Identify which cell holds the provided text, then report its (x, y) central coordinate. 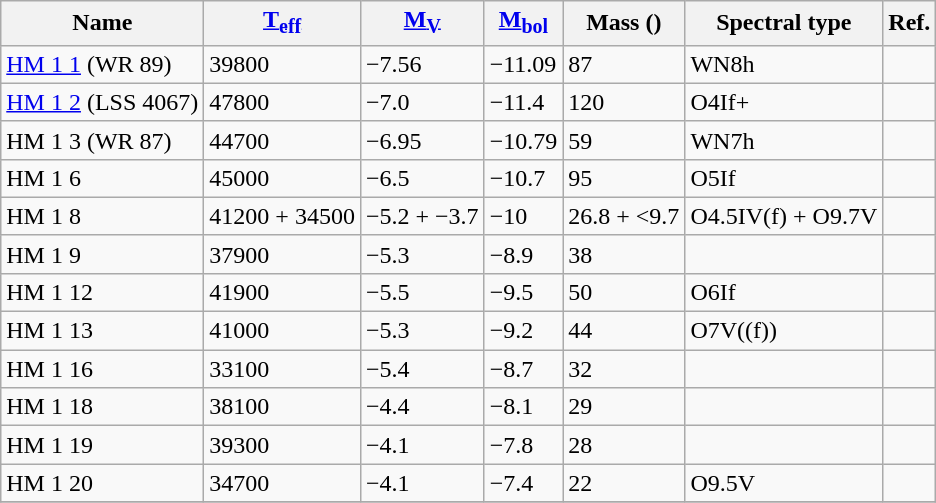
50 (624, 292)
45000 (282, 178)
−10.7 (524, 178)
O4.5IV(f) + O9.7V (784, 216)
HM 1 8 (102, 216)
−7.56 (422, 64)
120 (624, 102)
O9.5V (784, 483)
−7.0 (422, 102)
−5.5 (422, 292)
−11.4 (524, 102)
−10.79 (524, 140)
Name (102, 23)
38 (624, 254)
−5.4 (422, 369)
HM 1 2 (LSS 4067) (102, 102)
44700 (282, 140)
41000 (282, 331)
Teff (282, 23)
95 (624, 178)
O7V((f)) (784, 331)
HM 1 12 (102, 292)
−10 (524, 216)
−7.8 (524, 445)
−6.95 (422, 140)
38100 (282, 407)
22 (624, 483)
32 (624, 369)
−9.2 (524, 331)
−5.2 + −3.7 (422, 216)
28 (624, 445)
−8.9 (524, 254)
O4If+ (784, 102)
WN7h (784, 140)
Ref. (910, 23)
−8.7 (524, 369)
47800 (282, 102)
−11.09 (524, 64)
87 (624, 64)
HM 1 18 (102, 407)
29 (624, 407)
−4.4 (422, 407)
WN8h (784, 64)
41900 (282, 292)
Spectral type (784, 23)
HM 1 16 (102, 369)
−7.4 (524, 483)
HM 1 9 (102, 254)
−8.1 (524, 407)
33100 (282, 369)
26.8 + <9.7 (624, 216)
HM 1 13 (102, 331)
O5If (784, 178)
44 (624, 331)
HM 1 6 (102, 178)
HM 1 19 (102, 445)
59 (624, 140)
39300 (282, 445)
41200 + 34500 (282, 216)
O6If (784, 292)
39800 (282, 64)
HM 1 3 (WR 87) (102, 140)
HM 1 20 (102, 483)
Mass () (624, 23)
HM 1 1 (WR 89) (102, 64)
−9.5 (524, 292)
37900 (282, 254)
34700 (282, 483)
−6.5 (422, 178)
MV (422, 23)
Mbol (524, 23)
